Search for the cell housing the specified text and yield its [X, Y] center coordinate. 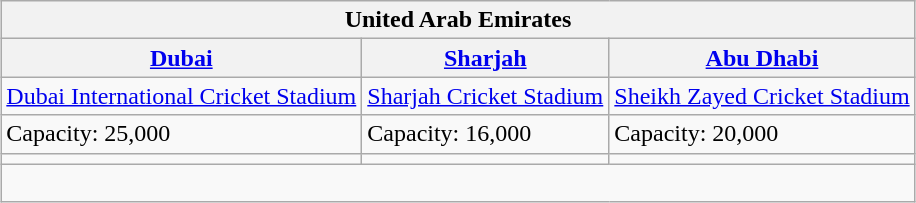
Capacity: 20,000 [762, 134]
Capacity: 16,000 [486, 134]
United Arab Emirates [458, 20]
Sheikh Zayed Cricket Stadium [762, 96]
Sharjah [486, 58]
Sharjah Cricket Stadium [486, 96]
Dubai [182, 58]
Abu Dhabi [762, 58]
Dubai International Cricket Stadium [182, 96]
Capacity: 25,000 [182, 134]
